Search for the cell housing the specified text and yield its (X, Y) center coordinate. 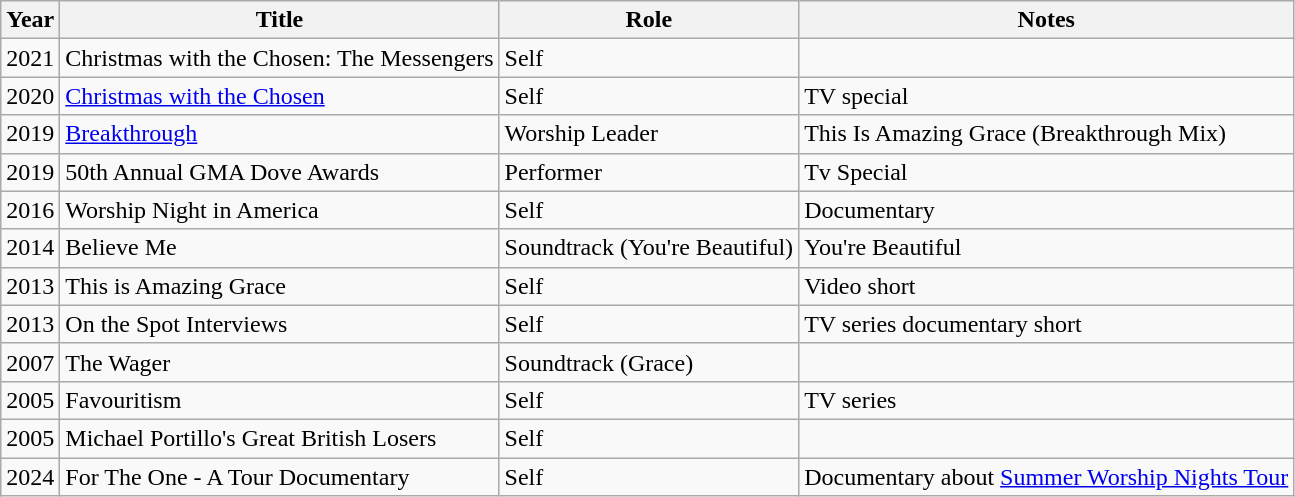
Michael Portillo's Great British Losers (280, 438)
This Is Amazing Grace (Breakthrough Mix) (1046, 134)
Tv Special (1046, 172)
Documentary about Summer Worship Nights Tour (1046, 477)
For The One - A Tour Documentary (280, 477)
TV special (1046, 96)
2007 (30, 362)
You're Beautiful (1046, 248)
50th Annual GMA Dove Awards (280, 172)
TV series documentary short (1046, 324)
Role (649, 20)
Year (30, 20)
Favouritism (280, 400)
Believe Me (280, 248)
Title (280, 20)
2021 (30, 58)
Worship Leader (649, 134)
Christmas with the Chosen (280, 96)
2016 (30, 210)
Soundtrack (Grace) (649, 362)
2014 (30, 248)
2024 (30, 477)
On the Spot Interviews (280, 324)
Documentary (1046, 210)
Soundtrack (You're Beautiful) (649, 248)
Performer (649, 172)
Worship Night in America (280, 210)
Video short (1046, 286)
The Wager (280, 362)
Notes (1046, 20)
Christmas with the Chosen: The Messengers (280, 58)
TV series (1046, 400)
This is Amazing Grace (280, 286)
2020 (30, 96)
Breakthrough (280, 134)
